Search for the cell housing the specified text and yield its (X, Y) center coordinate. 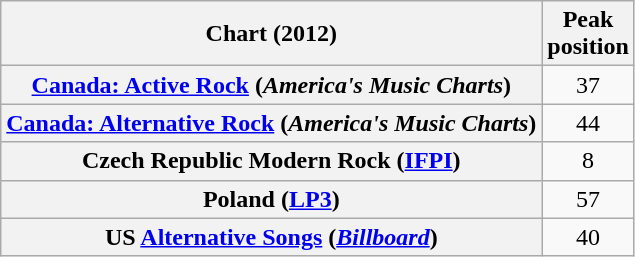
37 (588, 85)
Czech Republic Modern Rock (IFPI) (272, 161)
Chart (2012) (272, 34)
Canada: Alternative Rock (America's Music Charts) (272, 123)
44 (588, 123)
Peakposition (588, 34)
US Alternative Songs (Billboard) (272, 237)
Canada: Active Rock (America's Music Charts) (272, 85)
8 (588, 161)
57 (588, 199)
Poland (LP3) (272, 199)
40 (588, 237)
